Search for the cell housing the specified text and yield its [X, Y] center coordinate. 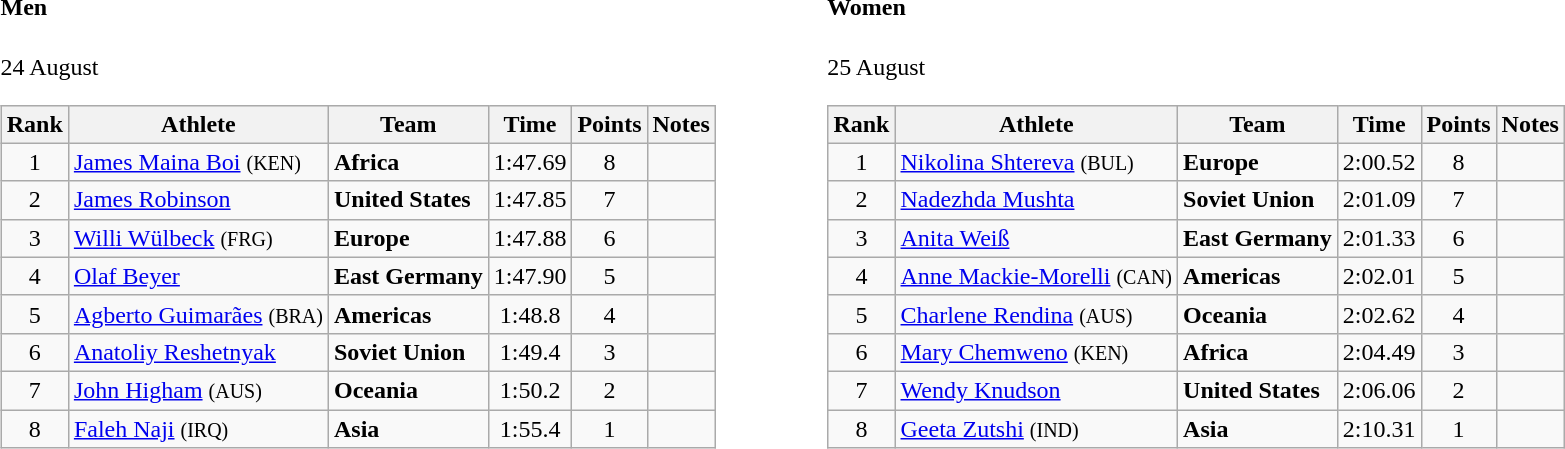
Olaf Beyer [198, 276]
1:47.69 [530, 162]
Geeta Zutshi (IND) [1036, 429]
Mary Chemweno (KEN) [1036, 352]
1:49.4 [530, 352]
1:47.88 [530, 238]
2:00.52 [1379, 162]
1:55.4 [530, 429]
1:50.2 [530, 390]
2:02.62 [1379, 314]
Nadezhda Mushta [1036, 200]
2:01.33 [1379, 238]
Willi Wülbeck (FRG) [198, 238]
Anne Mackie-Morelli (CAN) [1036, 276]
1:47.85 [530, 200]
1:48.8 [530, 314]
James Maina Boi (KEN) [198, 162]
1:47.90 [530, 276]
2:10.31 [1379, 429]
John Higham (AUS) [198, 390]
Faleh Naji (IRQ) [198, 429]
Agberto Guimarães (BRA) [198, 314]
Wendy Knudson [1036, 390]
James Robinson [198, 200]
2:02.01 [1379, 276]
Charlene Rendina (AUS) [1036, 314]
Anita Weiß [1036, 238]
Nikolina Shtereva (BUL) [1036, 162]
2:06.06 [1379, 390]
Anatoliy Reshetnyak [198, 352]
2:01.09 [1379, 200]
2:04.49 [1379, 352]
